Identify which cell holds the provided text, then report its (X, Y) central coordinate. 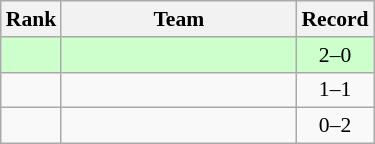
1–1 (334, 90)
0–2 (334, 126)
Record (334, 19)
Rank (32, 19)
2–0 (334, 55)
Team (178, 19)
